Provide the (x, y) coordinate of the cell's center where the given text is located.  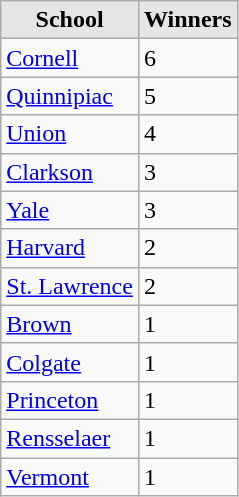
Cornell (70, 58)
Quinnipiac (70, 96)
Colgate (70, 362)
5 (188, 96)
St. Lawrence (70, 286)
4 (188, 134)
Rensselaer (70, 438)
6 (188, 58)
School (70, 20)
Union (70, 134)
Princeton (70, 400)
Winners (188, 20)
Harvard (70, 248)
Brown (70, 324)
Clarkson (70, 172)
Yale (70, 210)
Vermont (70, 477)
